Locate the cell with the specified text and output its (X, Y) center coordinate. 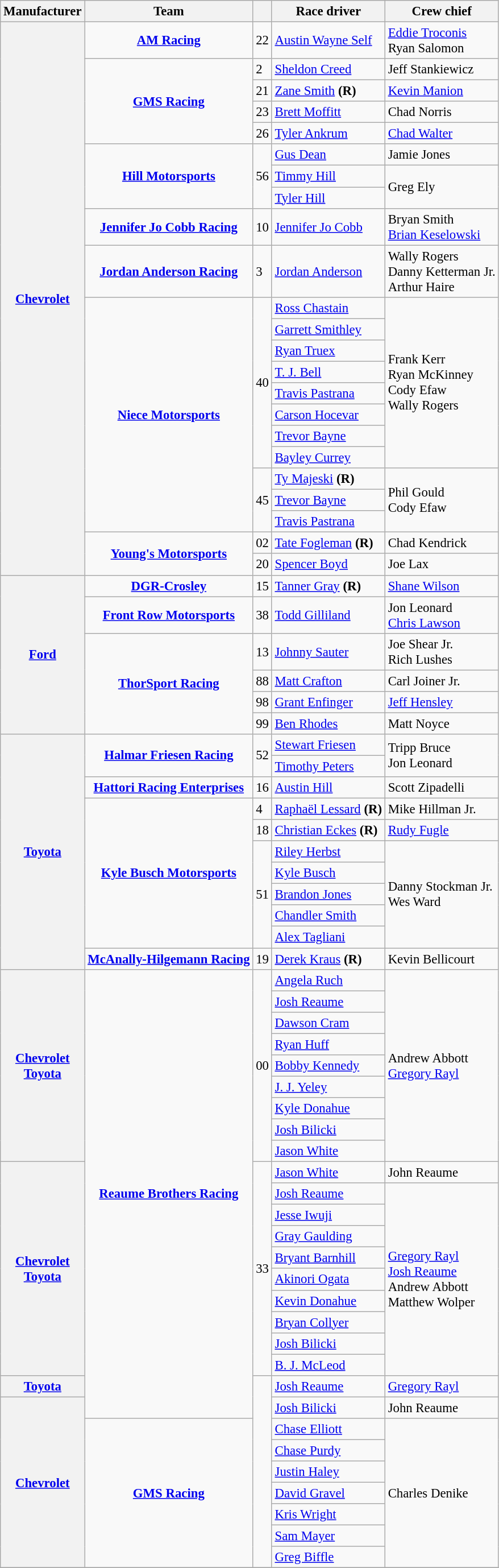
40 (263, 382)
Stewart Friesen (328, 745)
Jennifer Jo Cobb Racing (169, 226)
Scott Zipadelli (442, 788)
Sam Mayer (328, 1536)
Bryan Collyer (328, 1322)
Brett Moffitt (328, 112)
Timmy Hill (328, 176)
Carson Hocevar (328, 415)
Alex Tagliani (328, 937)
23 (263, 112)
10 (263, 226)
Derek Kraus (R) (328, 959)
McAnally-Hilgemann Racing (169, 959)
Angela Ruch (328, 980)
Christian Eckes (R) (328, 830)
Reaume Brothers Racing (169, 1193)
Jennifer Jo Cobb (328, 226)
02 (263, 543)
Hattori Racing Enterprises (169, 788)
Phil Gould Cody Efaw (442, 500)
ThorSport Racing (169, 684)
13 (263, 652)
Greg Biffle (328, 1557)
Ryan Huff (328, 1044)
Garrett Smithley (328, 329)
Niece Motorsports (169, 415)
26 (263, 134)
Kyle Busch Motorsports (169, 874)
Jon Leonard Chris Lawson (442, 615)
Zane Smith (R) (328, 91)
52 (263, 755)
45 (263, 500)
Dawson Cram (328, 1023)
Chase Purdy (328, 1450)
Carl Joiner Jr. (442, 681)
19 (263, 959)
99 (263, 723)
Kyle Donahue (328, 1108)
Ben Rhodes (328, 723)
Tripp Bruce Jon Leonard (442, 755)
Chad Walter (442, 134)
51 (263, 895)
Jeff Stankiewicz (442, 69)
Ross Chastain (328, 308)
Ford (43, 655)
Tate Fogleman (R) (328, 543)
3 (263, 271)
Brandon Jones (328, 895)
Todd Gilliland (328, 615)
Joe Shear Jr. Rich Lushes (442, 652)
Mike Hillman Jr. (442, 809)
David Gravel (328, 1493)
Race driver (328, 11)
Rudy Fugle (442, 830)
Riley Herbst (328, 852)
Frank Kerr Ryan McKinney Cody Efaw Wally Rogers (442, 382)
98 (263, 702)
Kris Wright (328, 1515)
20 (263, 565)
Matt Noyce (442, 723)
Jordan Anderson (328, 271)
Jeff Hensley (442, 702)
Sheldon Creed (328, 69)
21 (263, 91)
Bobby Kennedy (328, 1066)
Jesse Iwuji (328, 1215)
Gus Dean (328, 155)
Wally Rogers Danny Ketterman Jr. Arthur Haire (442, 271)
Austin Wayne Self (328, 41)
Gray Gaulding (328, 1236)
Shane Wilson (442, 586)
Gregory Rayl Josh Reaume Andrew Abbott Matthew Wolper (442, 1279)
88 (263, 681)
22 (263, 41)
Hill Motorsports (169, 176)
Joe Lax (442, 565)
38 (263, 615)
Austin Hill (328, 788)
Raphaël Lessard (R) (328, 809)
Gregory Rayl (442, 1387)
Front Row Motorsports (169, 615)
Matt Crafton (328, 681)
18 (263, 830)
Young's Motorsports (169, 554)
Chandler Smith (328, 916)
Grant Enfinger (328, 702)
Justin Haley (328, 1472)
Bryant Barnhill (328, 1258)
Spencer Boyd (328, 565)
Kyle Busch (328, 873)
Kevin Manion (442, 91)
Chase Elliott (328, 1429)
Halmar Friesen Racing (169, 755)
Jamie Jones (442, 155)
Greg Ely (442, 187)
2 (263, 69)
Tanner Gray (R) (328, 586)
Crew chief (442, 11)
B. J. McLeod (328, 1365)
Timothy Peters (328, 766)
Jordan Anderson Racing (169, 271)
Ty Majeski (R) (328, 479)
56 (263, 176)
Kevin Bellicourt (442, 959)
Akinori Ogata (328, 1280)
00 (263, 1065)
Eddie Troconis Ryan Salomon (442, 41)
Tyler Ankrum (328, 134)
Bayley Currey (328, 458)
Tyler Hill (328, 198)
Team (169, 11)
Ryan Truex (328, 351)
Andrew Abbott Gregory Rayl (442, 1065)
Chad Kendrick (442, 543)
Danny Stockman Jr. Wes Ward (442, 895)
T. J. Bell (328, 372)
AM Racing (169, 41)
J. J. Yeley (328, 1087)
33 (263, 1269)
Bryan Smith Brian Keselowski (442, 226)
Kevin Donahue (328, 1301)
15 (263, 586)
4 (263, 809)
16 (263, 788)
Johnny Sauter (328, 652)
Chad Norris (442, 112)
Charles Denike (442, 1493)
DGR-Crosley (169, 586)
Manufacturer (43, 11)
